Identify which cell holds the provided text, then report its (x, y) central coordinate. 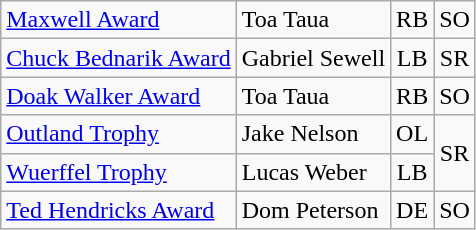
Jake Nelson (313, 134)
Wuerffel Trophy (118, 172)
Chuck Bednarik Award (118, 58)
Dom Peterson (313, 210)
Doak Walker Award (118, 96)
Lucas Weber (313, 172)
OL (412, 134)
Outland Trophy (118, 134)
Maxwell Award (118, 20)
DE (412, 210)
Ted Hendricks Award (118, 210)
Gabriel Sewell (313, 58)
